Scan for the cell matching the given text and deliver its [x, y] coordinate at center. 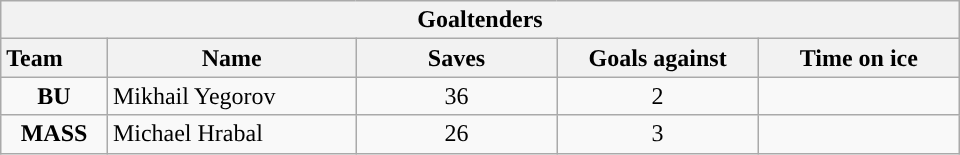
Mikhail Yegorov [232, 96]
MASS [54, 134]
Michael Hrabal [232, 134]
36 [456, 96]
26 [456, 134]
Team [54, 58]
BU [54, 96]
Time on ice [858, 58]
2 [658, 96]
Name [232, 58]
Goaltenders [480, 20]
3 [658, 134]
Goals against [658, 58]
Saves [456, 58]
